Return the [x, y] coordinate for the center point of the cell that contains the specified text.  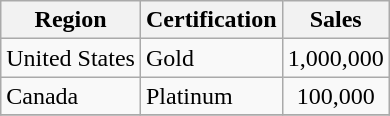
Gold [211, 58]
Certification [211, 20]
1,000,000 [336, 58]
Canada [71, 96]
Region [71, 20]
Platinum [211, 96]
100,000 [336, 96]
United States [71, 58]
Sales [336, 20]
